Return (x, y) of the center of cell containing provided text 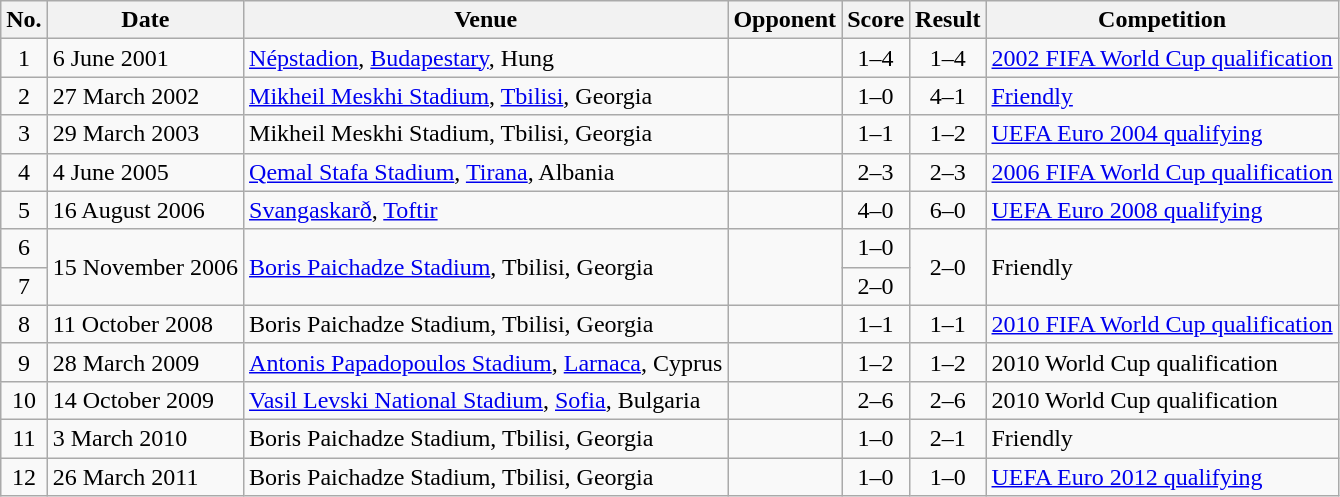
11 October 2008 (145, 324)
6 June 2001 (145, 58)
3 March 2010 (145, 438)
12 (24, 477)
UEFA Euro 2004 qualifying (1162, 134)
Score (876, 20)
11 (24, 438)
15 November 2006 (145, 267)
Antonis Papadopoulos Stadium, Larnaca, Cyprus (486, 362)
Opponent (785, 20)
14 October 2009 (145, 400)
No. (24, 20)
8 (24, 324)
Qemal Stafa Stadium, Tirana, Albania (486, 172)
Result (948, 20)
4 June 2005 (145, 172)
6–0 (948, 210)
6 (24, 248)
2 (24, 96)
26 March 2011 (145, 477)
UEFA Euro 2012 qualifying (1162, 477)
UEFA Euro 2008 qualifying (1162, 210)
2–1 (948, 438)
4–0 (876, 210)
2006 FIFA World Cup qualification (1162, 172)
2002 FIFA World Cup qualification (1162, 58)
5 (24, 210)
28 March 2009 (145, 362)
Vasil Levski National Stadium, Sofia, Bulgaria (486, 400)
10 (24, 400)
Date (145, 20)
Svangaskarð, Toftir (486, 210)
Competition (1162, 20)
1 (24, 58)
Venue (486, 20)
9 (24, 362)
Népstadion, Budapestary, Hung (486, 58)
4 (24, 172)
3 (24, 134)
4–1 (948, 96)
27 March 2002 (145, 96)
16 August 2006 (145, 210)
2010 FIFA World Cup qualification (1162, 324)
29 March 2003 (145, 134)
7 (24, 286)
